For the text-containing cell, return its midpoint in [x, y] coordinate format. 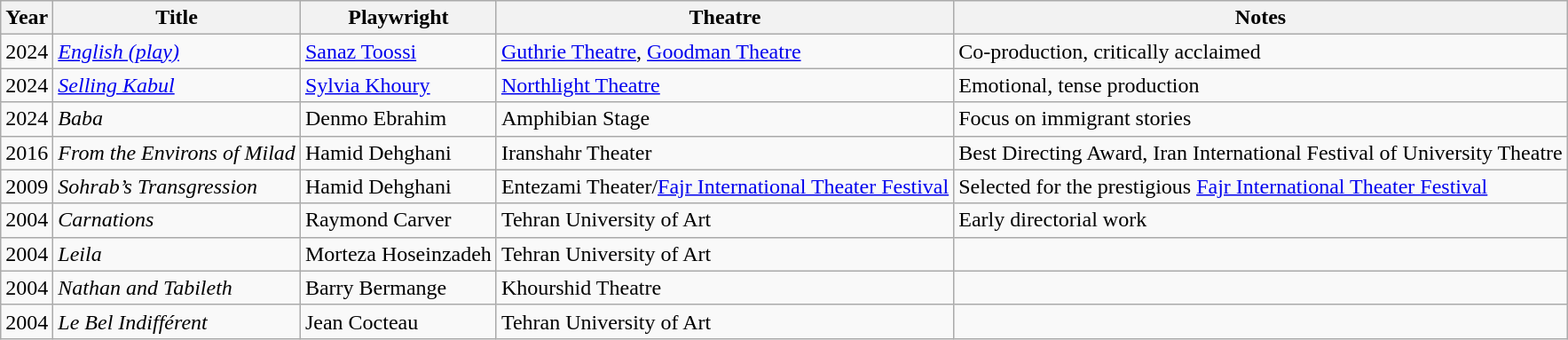
Northlight Theatre [724, 85]
Selected for the prestigious Fajr International Theater Festival [1261, 186]
Year [27, 18]
Selling Kabul [177, 85]
Raymond Carver [398, 220]
Best Directing Award, Iran International Festival of University Theatre [1261, 153]
Theatre [724, 18]
Sylvia Khoury [398, 85]
Leila [177, 254]
Amphibian Stage [724, 119]
English (play) [177, 51]
Morteza Hoseinzadeh [398, 254]
Nathan and Tabileth [177, 288]
Iranshahr Theater [724, 153]
Le Bel Indifférent [177, 321]
Title [177, 18]
Baba [177, 119]
2016 [27, 153]
Sanaz Toossi [398, 51]
Guthrie Theatre, Goodman Theatre [724, 51]
Co-production, critically acclaimed [1261, 51]
Early directorial work [1261, 220]
Jean Cocteau [398, 321]
Playwright [398, 18]
Emotional, tense production [1261, 85]
Sohrab’s Transgression [177, 186]
Focus on immigrant stories [1261, 119]
Entezami Theater/Fajr International Theater Festival [724, 186]
Carnations [177, 220]
Barry Bermange [398, 288]
From the Environs of Milad [177, 153]
Notes [1261, 18]
Denmo Ebrahim [398, 119]
2009 [27, 186]
Khourshid Theatre [724, 288]
